From the cell containing the given text, extract its center point as (X, Y) coordinate. 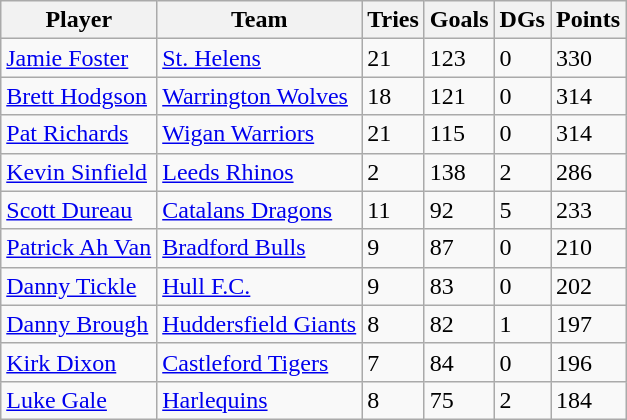
Castleford Tigers (260, 362)
184 (588, 400)
138 (459, 172)
Danny Brough (79, 324)
St. Helens (260, 58)
Tries (394, 20)
75 (459, 400)
83 (459, 286)
Luke Gale (79, 400)
Kirk Dixon (79, 362)
Harlequins (260, 400)
92 (459, 210)
286 (588, 172)
Brett Hodgson (79, 96)
1 (522, 324)
Jamie Foster (79, 58)
5 (522, 210)
Wigan Warriors (260, 134)
202 (588, 286)
330 (588, 58)
Hull F.C. (260, 286)
87 (459, 248)
Danny Tickle (79, 286)
Points (588, 20)
Patrick Ah Van (79, 248)
Bradford Bulls (260, 248)
210 (588, 248)
Team (260, 20)
Scott Dureau (79, 210)
Player (79, 20)
121 (459, 96)
233 (588, 210)
123 (459, 58)
Pat Richards (79, 134)
82 (459, 324)
Kevin Sinfield (79, 172)
DGs (522, 20)
Warrington Wolves (260, 96)
84 (459, 362)
196 (588, 362)
18 (394, 96)
115 (459, 134)
Catalans Dragons (260, 210)
Leeds Rhinos (260, 172)
11 (394, 210)
7 (394, 362)
197 (588, 324)
Huddersfield Giants (260, 324)
Goals (459, 20)
